For the text-containing cell, return its midpoint in [X, Y] coordinate format. 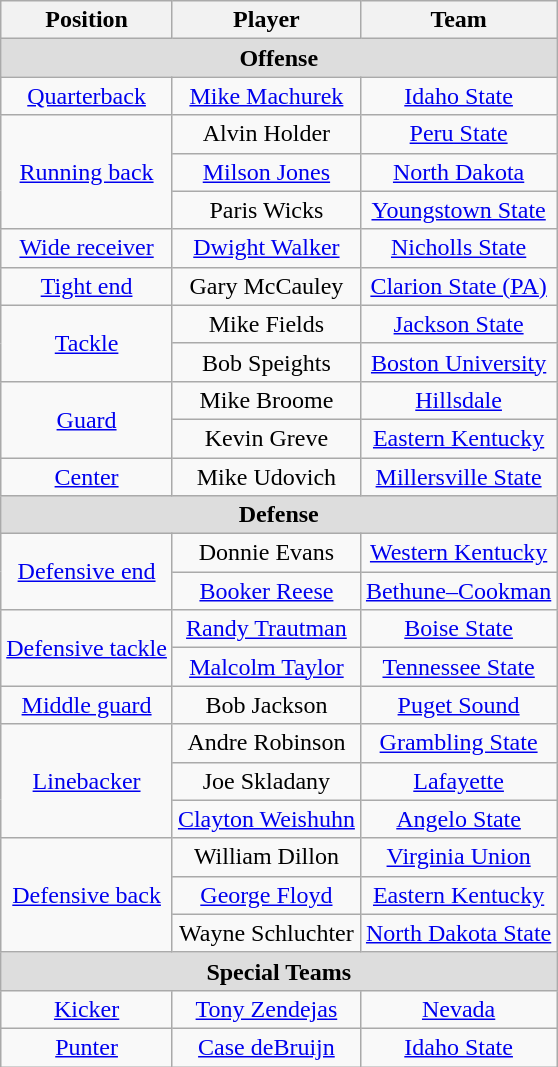
Bob Speights [266, 362]
Bob Jackson [266, 705]
Offense [279, 58]
Nevada [458, 1009]
Tight end [87, 286]
Puget Sound [458, 705]
Joe Skladany [266, 781]
North Dakota State [458, 933]
Booker Reese [266, 591]
Clarion State (PA) [458, 286]
Andre Robinson [266, 743]
Clayton Weishuhn [266, 819]
Jackson State [458, 324]
Randy Trautman [266, 629]
Player [266, 20]
Defense [279, 515]
Mike Machurek [266, 96]
Running back [87, 172]
Case deBruijn [266, 1047]
Center [87, 477]
North Dakota [458, 172]
Gary McCauley [266, 286]
Youngstown State [458, 210]
Mike Broome [266, 400]
Team [458, 20]
Tony Zendejas [266, 1009]
Middle guard [87, 705]
Special Teams [279, 971]
Kicker [87, 1009]
Paris Wicks [266, 210]
Malcolm Taylor [266, 667]
Mike Udovich [266, 477]
Alvin Holder [266, 134]
Peru State [458, 134]
Western Kentucky [458, 553]
Lafayette [458, 781]
Punter [87, 1047]
Quarterback [87, 96]
Bethune–Cookman [458, 591]
Wide receiver [87, 248]
Defensive end [87, 572]
Position [87, 20]
Milson Jones [266, 172]
Nicholls State [458, 248]
Dwight Walker [266, 248]
Boston University [458, 362]
William Dillon [266, 857]
Grambling State [458, 743]
Angelo State [458, 819]
Defensive back [87, 895]
Boise State [458, 629]
Donnie Evans [266, 553]
Defensive tackle [87, 648]
Virginia Union [458, 857]
Hillsdale [458, 400]
Linebacker [87, 781]
Mike Fields [266, 324]
Guard [87, 419]
Millersville State [458, 477]
Tackle [87, 343]
Tennessee State [458, 667]
George Floyd [266, 895]
Wayne Schluchter [266, 933]
Kevin Greve [266, 438]
